Search for the cell housing the specified text and yield its (X, Y) center coordinate. 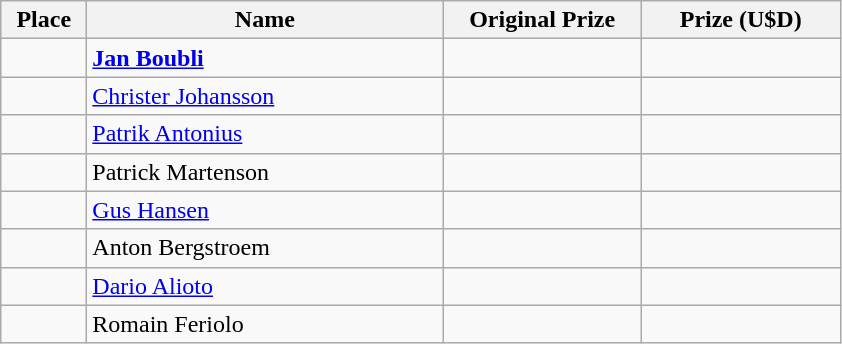
Gus Hansen (265, 210)
Anton Bergstroem (265, 248)
Jan Boubli (265, 58)
Romain Feriolo (265, 324)
Dario Alioto (265, 286)
Patrick Martenson (265, 172)
Place (44, 20)
Name (265, 20)
Prize (U$D) (740, 20)
Original Prize (542, 20)
Christer Johansson (265, 96)
Patrik Antonius (265, 134)
